Capture the cell that displays the provided text and extract its (x, y) central coordinate. 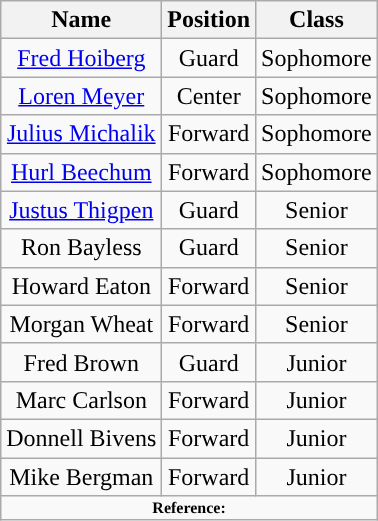
Reference: (190, 508)
Fred Brown (82, 362)
Donnell Bivens (82, 438)
Justus Thigpen (82, 210)
Ron Bayless (82, 248)
Julius Michalik (82, 134)
Marc Carlson (82, 400)
Class (317, 20)
Mike Bergman (82, 477)
Loren Meyer (82, 96)
Howard Eaton (82, 286)
Morgan Wheat (82, 324)
Position (209, 20)
Fred Hoiberg (82, 58)
Hurl Beechum (82, 172)
Name (82, 20)
Center (209, 96)
